Detect which cell encompasses the target text, then output its (x, y) center coordinate. 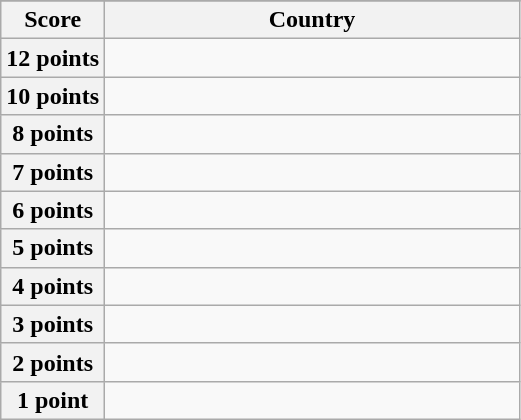
Score (53, 20)
6 points (53, 210)
2 points (53, 362)
Country (312, 20)
12 points (53, 58)
3 points (53, 324)
4 points (53, 286)
10 points (53, 96)
7 points (53, 172)
8 points (53, 134)
5 points (53, 248)
1 point (53, 400)
